Pinpoint the cell where the given text exists, returning its (X, Y) midpoint coordinate. 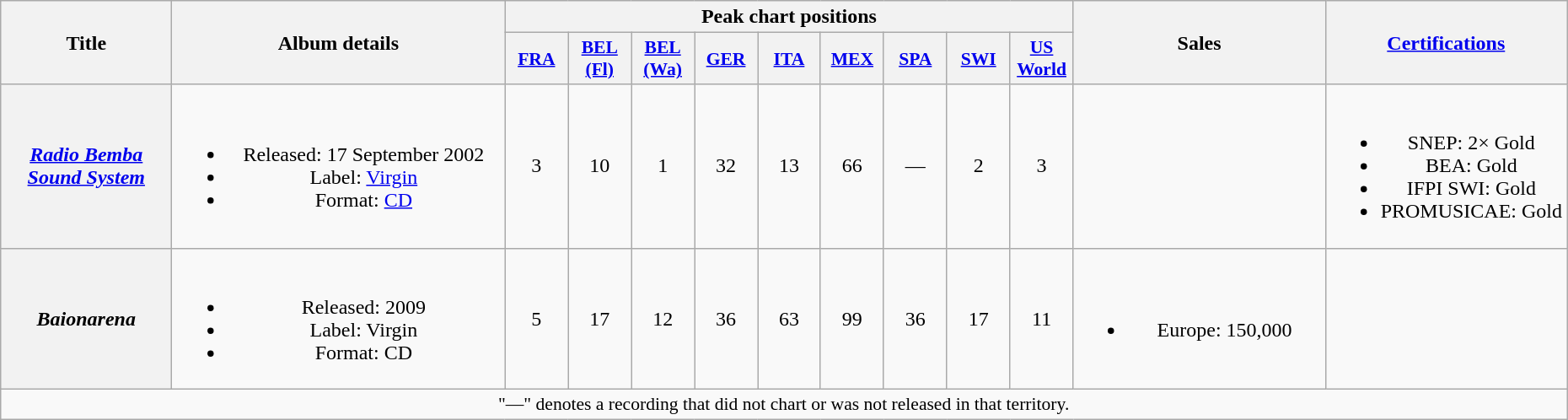
SWI (978, 59)
— (916, 166)
Baionarena (86, 319)
BEL(Wa) (663, 59)
66 (851, 166)
Peak chart positions (789, 17)
11 (1042, 319)
MEX (851, 59)
"—" denotes a recording that did not chart or was not released in that territory. (784, 404)
SNEP: 2× GoldBEA: GoldIFPI SWI: GoldPROMUSICAE: Gold (1446, 166)
BEL(Fl) (600, 59)
13 (789, 166)
63 (789, 319)
USWorld (1042, 59)
1 (663, 166)
Title (86, 42)
32 (727, 166)
99 (851, 319)
Album details (339, 42)
Released: 2009Label: VirginFormat: CD (339, 319)
5 (536, 319)
10 (600, 166)
2 (978, 166)
FRA (536, 59)
Certifications (1446, 42)
SPA (916, 59)
Radio Bemba Sound System (86, 166)
12 (663, 319)
Europe: 150,000 (1199, 319)
GER (727, 59)
Released: 17 September 2002Label: VirginFormat: CD (339, 166)
Sales (1199, 42)
ITA (789, 59)
